For the text-containing cell, return its midpoint in [x, y] coordinate format. 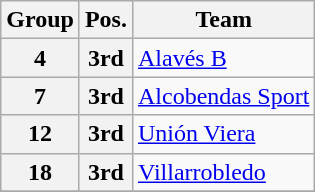
Group [40, 20]
Team [223, 20]
Pos. [106, 20]
Unión Viera [223, 134]
Alavés B [223, 58]
12 [40, 134]
4 [40, 58]
7 [40, 96]
Alcobendas Sport [223, 96]
18 [40, 172]
Villarrobledo [223, 172]
